For the text-containing cell, return its midpoint in (x, y) coordinate format. 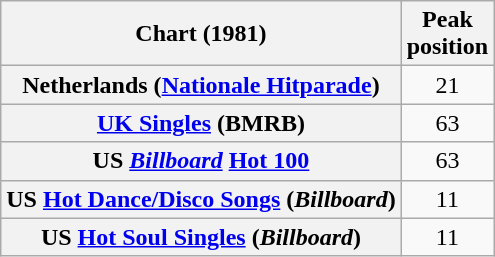
Peakposition (447, 34)
Netherlands (Nationale Hitparade) (201, 85)
US Hot Soul Singles (Billboard) (201, 237)
US Billboard Hot 100 (201, 161)
21 (447, 85)
Chart (1981) (201, 34)
UK Singles (BMRB) (201, 123)
US Hot Dance/Disco Songs (Billboard) (201, 199)
